Scan for the cell matching the given text and deliver its [x, y] coordinate at center. 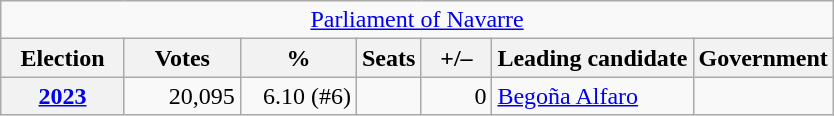
Begoña Alfaro [592, 96]
6.10 (#6) [298, 96]
Seats [388, 58]
Parliament of Navarre [418, 20]
Leading candidate [592, 58]
Election [63, 58]
2023 [63, 96]
Government [763, 58]
0 [456, 96]
+/– [456, 58]
% [298, 58]
Votes [182, 58]
20,095 [182, 96]
